Return (x, y) of the center of cell containing provided text 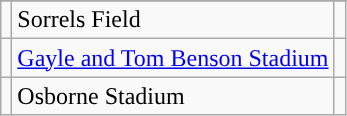
Sorrels Field (173, 20)
Gayle and Tom Benson Stadium (173, 58)
Osborne Stadium (173, 96)
